Pinpoint the cell where the given text exists, returning its (x, y) midpoint coordinate. 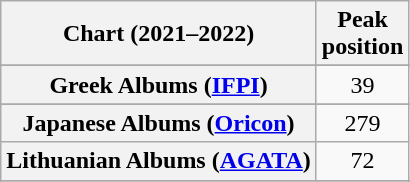
279 (362, 123)
Japanese Albums (Oricon) (159, 123)
Chart (2021–2022) (159, 34)
Peakposition (362, 34)
Greek Albums (IFPI) (159, 85)
72 (362, 161)
Lithuanian Albums (AGATA) (159, 161)
39 (362, 85)
